Return the [x, y] coordinate for the center point of the cell that contains the specified text.  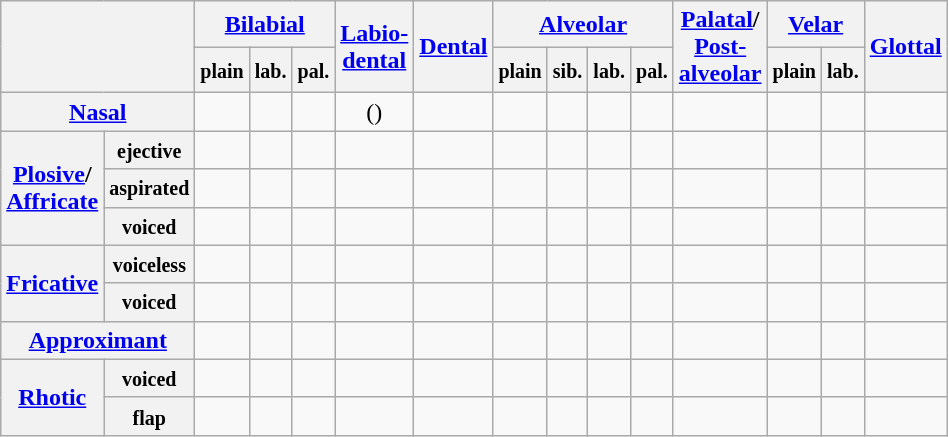
Dental [454, 47]
Fricative [52, 283]
voiceless [150, 264]
Plosive/Affricate [52, 188]
Rhotic [52, 397]
Velar [816, 24]
Glottal [906, 47]
() [374, 112]
Alveolar [583, 24]
Labio- dental [374, 47]
ejective [150, 150]
Approximant [98, 340]
aspirated [150, 188]
Nasal [98, 112]
flap [150, 416]
sib. [568, 70]
Palatal/Post- alveolar [720, 47]
Bilabial [265, 24]
